Output the [x, y] coordinate of the center of the cell containing the given text.  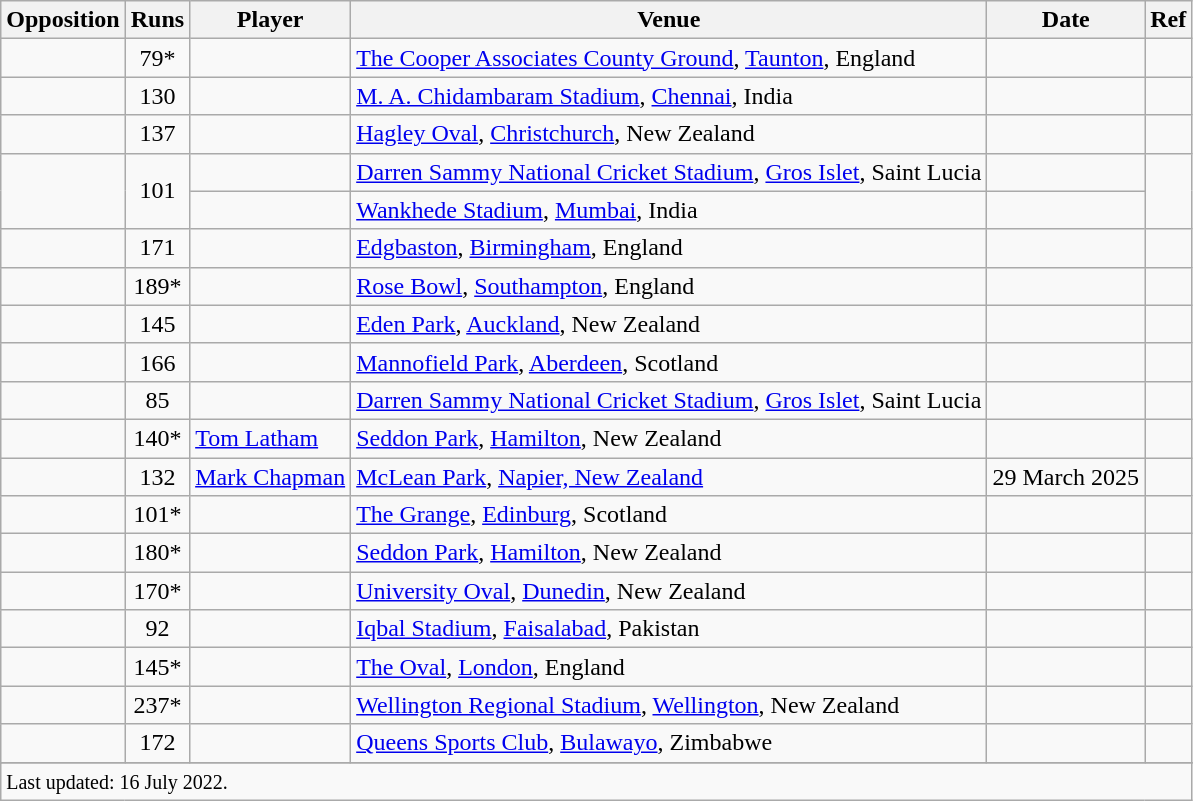
Wellington Regional Stadium, Wellington, New Zealand [669, 705]
101* [157, 515]
Hagley Oval, Christchurch, New Zealand [669, 134]
145* [157, 667]
Last updated: 16 July 2022. [596, 781]
Tom Latham [270, 438]
145 [157, 324]
Iqbal Stadium, Faisalabad, Pakistan [669, 629]
140* [157, 438]
Opposition [63, 20]
137 [157, 134]
The Grange, Edinburg, Scotland [669, 515]
Ref [1168, 20]
Rose Bowl, Southampton, England [669, 286]
170* [157, 591]
101 [157, 191]
Player [270, 20]
University Oval, Dunedin, New Zealand [669, 591]
92 [157, 629]
189* [157, 286]
79* [157, 58]
Venue [669, 20]
The Cooper Associates County Ground, Taunton, England [669, 58]
Mark Chapman [270, 477]
29 March 2025 [1066, 477]
130 [157, 96]
Runs [157, 20]
M. A. Chidambaram Stadium, Chennai, India [669, 96]
Queens Sports Club, Bulawayo, Zimbabwe [669, 743]
85 [157, 400]
Wankhede Stadium, Mumbai, India [669, 210]
McLean Park, Napier, New Zealand [669, 477]
172 [157, 743]
180* [157, 553]
132 [157, 477]
The Oval, London, England [669, 667]
Eden Park, Auckland, New Zealand [669, 324]
Edgbaston, Birmingham, England [669, 248]
Mannofield Park, Aberdeen, Scotland [669, 362]
166 [157, 362]
171 [157, 248]
Date [1066, 20]
237* [157, 705]
